Determine the [X, Y] coordinate at the center of the cell enclosing the given text.  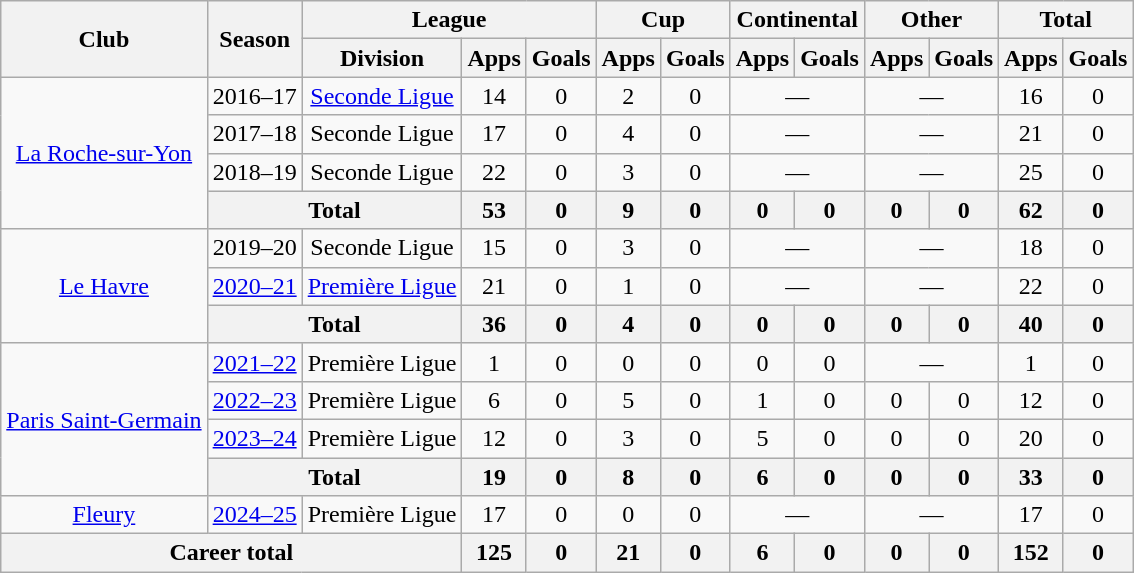
62 [1031, 210]
125 [494, 553]
2019–20 [254, 248]
League [449, 20]
Le Havre [104, 286]
Continental [797, 20]
19 [494, 477]
2017–18 [254, 134]
33 [1031, 477]
2023–24 [254, 438]
152 [1031, 553]
18 [1031, 248]
14 [494, 96]
2021–22 [254, 362]
Fleury [104, 515]
25 [1031, 172]
Other [931, 20]
Cup [663, 20]
15 [494, 248]
Club [104, 39]
2024–25 [254, 515]
9 [628, 210]
8 [628, 477]
2018–19 [254, 172]
Season [254, 39]
16 [1031, 96]
36 [494, 324]
2016–17 [254, 96]
2020–21 [254, 286]
Paris Saint-Germain [104, 419]
2 [628, 96]
20 [1031, 438]
40 [1031, 324]
Division [382, 58]
2022–23 [254, 400]
53 [494, 210]
La Roche-sur-Yon [104, 153]
Career total [232, 553]
